From the cell containing the given text, extract its center point as (x, y) coordinate. 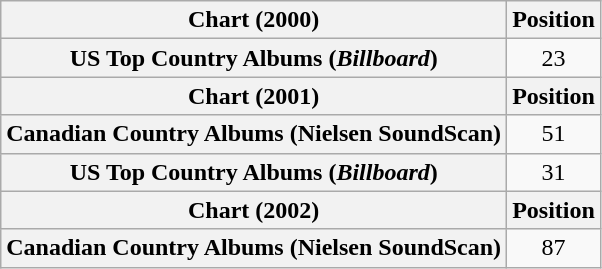
Chart (2001) (254, 96)
51 (554, 134)
Chart (2000) (254, 20)
Chart (2002) (254, 210)
87 (554, 248)
31 (554, 172)
23 (554, 58)
